Return the (X, Y) coordinate for the center point of the cell that contains the specified text.  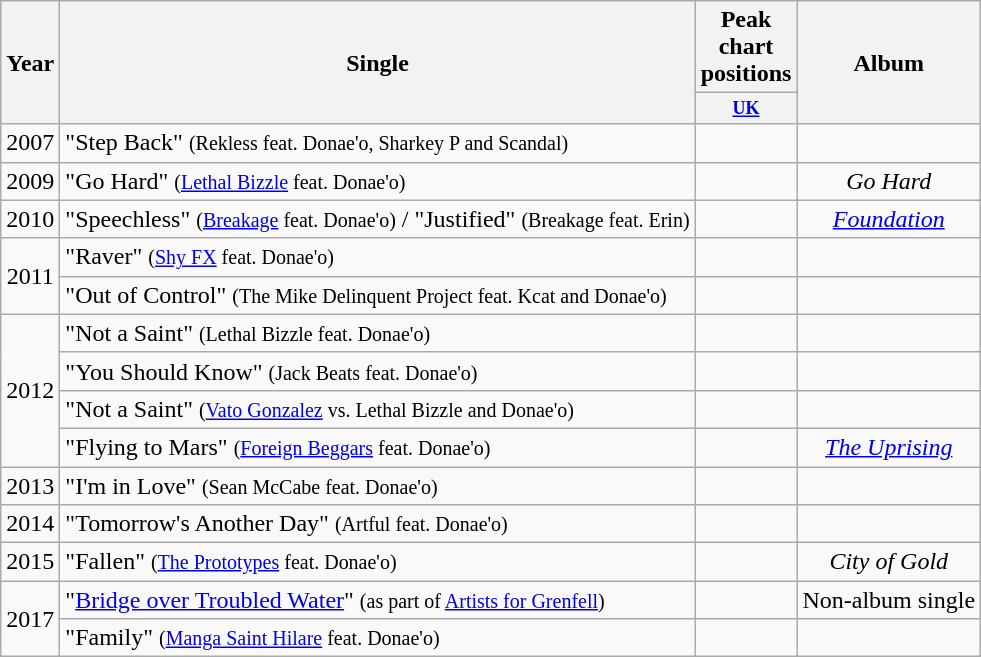
"I'm in Love" (Sean McCabe feat. Donae'o) (378, 486)
Foundation (889, 219)
The Uprising (889, 447)
2010 (30, 219)
Non-album single (889, 600)
"Out of Control" (The Mike Delinquent Project feat. Kcat and Donae'o) (378, 295)
"Not a Saint" (Vato Gonzalez vs. Lethal Bizzle and Donae'o) (378, 409)
"Go Hard" (Lethal Bizzle feat. Donae'o) (378, 181)
"Raver" (Shy FX feat. Donae'o) (378, 257)
"Fallen" (The Prototypes feat. Donae'o) (378, 562)
2014 (30, 524)
UK (746, 108)
Album (889, 62)
"Step Back" (Rekless feat. Donae'o, Sharkey P and Scandal) (378, 143)
City of Gold (889, 562)
Peak chart positions (746, 47)
"Tomorrow's Another Day" (Artful feat. Donae'o) (378, 524)
2017 (30, 619)
"Not a Saint" (Lethal Bizzle feat. Donae'o) (378, 333)
"Family" (Manga Saint Hilare feat. Donae'o) (378, 638)
Single (378, 62)
2011 (30, 276)
"Speechless" (Breakage feat. Donae'o) / "Justified" (Breakage feat. Erin) (378, 219)
"You Should Know" (Jack Beats feat. Donae'o) (378, 371)
2015 (30, 562)
"Flying to Mars" (Foreign Beggars feat. Donae'o) (378, 447)
2007 (30, 143)
Go Hard (889, 181)
2009 (30, 181)
2012 (30, 390)
2013 (30, 486)
Year (30, 62)
"Bridge over Troubled Water" (as part of Artists for Grenfell) (378, 600)
